Return [x, y] of the center of cell containing provided text 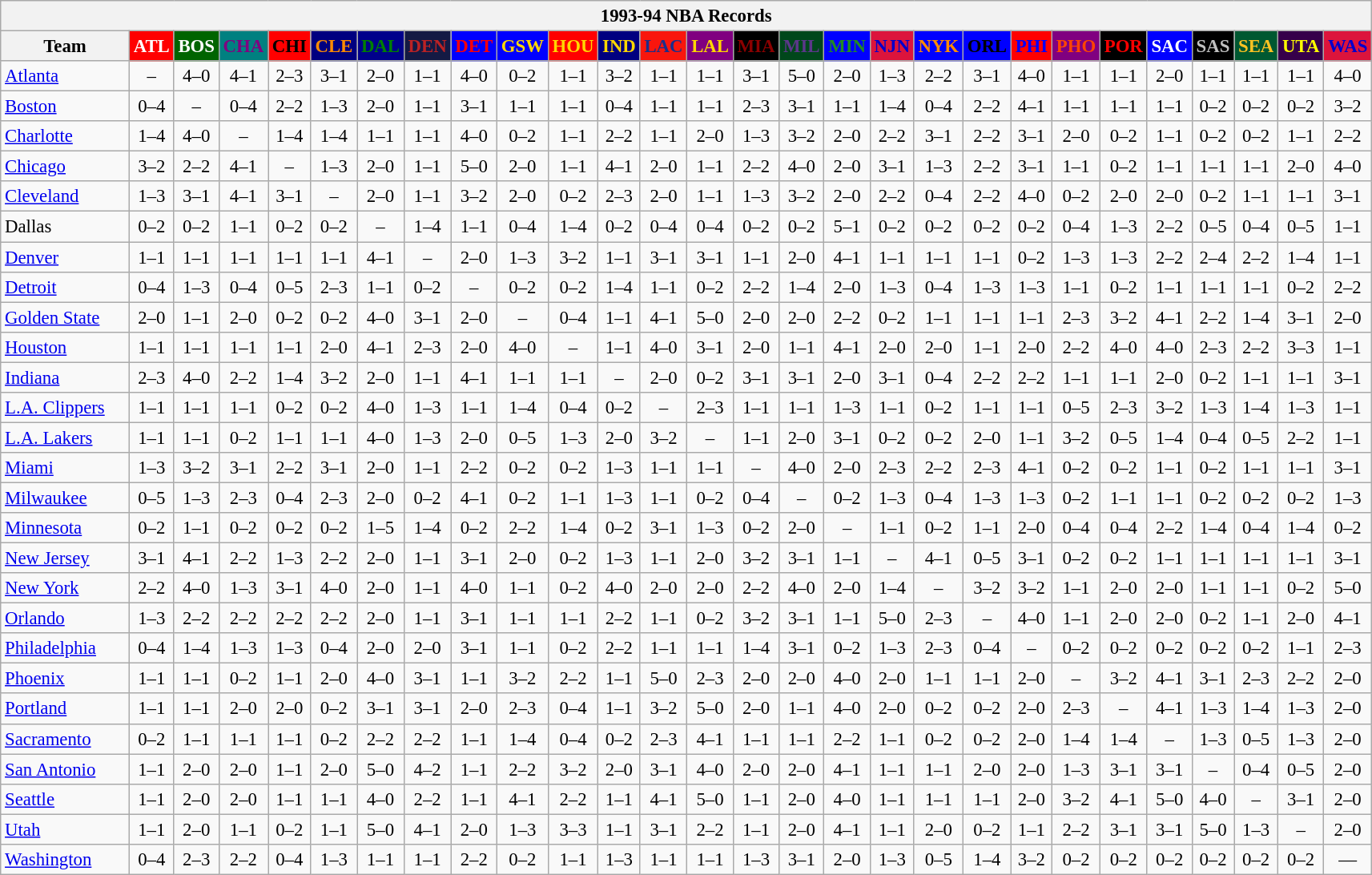
L.A. Lakers [66, 437]
1–5 [381, 528]
— [1348, 860]
Indiana [66, 377]
Seattle [66, 799]
Denver [66, 257]
SAC [1169, 46]
MIA [756, 46]
San Antonio [66, 769]
MIN [847, 46]
Portland [66, 709]
NYK [939, 46]
NJN [892, 46]
New Jersey [66, 558]
PHI [1032, 46]
2–4 [1213, 257]
Detroit [66, 287]
Cleveland [66, 196]
Chicago [66, 167]
UTA [1301, 46]
L.A. Clippers [66, 408]
Milwaukee [66, 498]
Boston [66, 107]
IND [619, 46]
Dallas [66, 227]
SAS [1213, 46]
Team [66, 46]
Sacramento [66, 739]
MIL [802, 46]
DEN [428, 46]
CHI [289, 46]
Golden State [66, 317]
Phoenix [66, 679]
DET [474, 46]
SEA [1256, 46]
Philadelphia [66, 648]
Washington [66, 860]
ATL [151, 46]
ORL [987, 46]
New York [66, 588]
Atlanta [66, 76]
Miami [66, 468]
BOS [196, 46]
POR [1123, 46]
Charlotte [66, 136]
DAL [381, 46]
4–2 [428, 769]
Orlando [66, 619]
PHO [1076, 46]
WAS [1348, 46]
1993-94 NBA Records [686, 16]
Houston [66, 347]
LAC [663, 46]
Utah [66, 829]
HOU [573, 46]
Minnesota [66, 528]
LAL [710, 46]
CLE [333, 46]
5–1 [847, 227]
CHA [243, 46]
GSW [522, 46]
